Output the [x, y] coordinate of the center of the cell containing the given text.  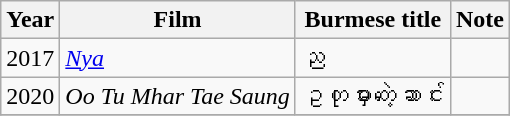
Film [178, 20]
ဥတုမှားတဲ့ဆောင်း [372, 96]
Burmese title [372, 20]
2020 [30, 96]
ည [372, 58]
2017 [30, 58]
Nya [178, 58]
Oo Tu Mhar Tae Saung [178, 96]
Year [30, 20]
Note [480, 20]
